Detect which cell encompasses the target text, then output its (x, y) center coordinate. 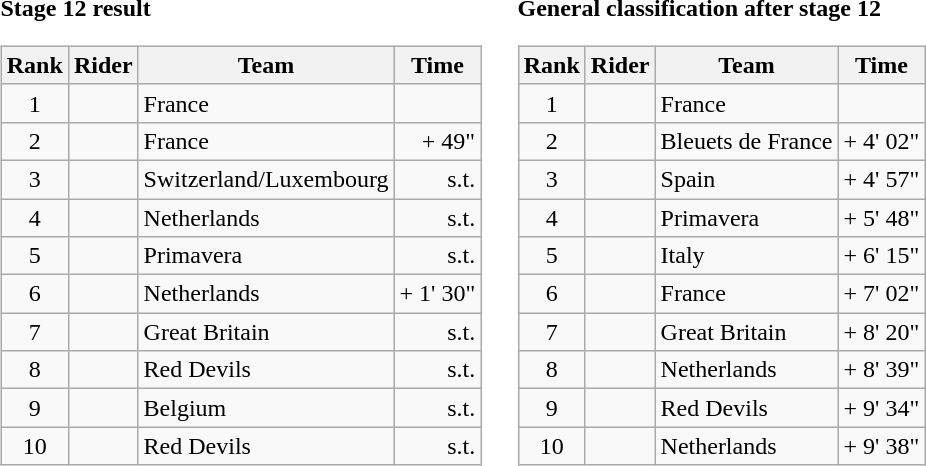
+ 5' 48" (882, 217)
+ 4' 02" (882, 141)
Italy (746, 256)
+ 1' 30" (438, 294)
+ 9' 38" (882, 446)
+ 8' 39" (882, 370)
+ 4' 57" (882, 179)
+ 8' 20" (882, 332)
Bleuets de France (746, 141)
Switzerland/Luxembourg (266, 179)
+ 9' 34" (882, 408)
Belgium (266, 408)
Spain (746, 179)
+ 49" (438, 141)
+ 7' 02" (882, 294)
+ 6' 15" (882, 256)
